Pinpoint the cell where the given text exists, returning its [X, Y] midpoint coordinate. 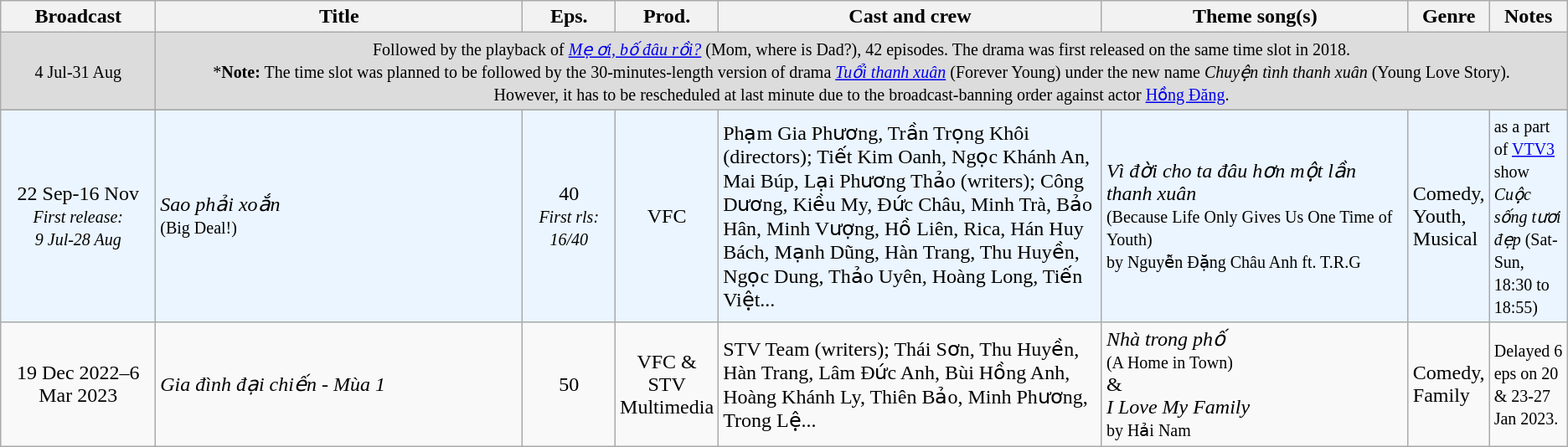
4 Jul-31 Aug [79, 71]
Nhà trong phố(A Home in Town)&I Love My Familyby Hải Nam [1255, 384]
Eps. [570, 17]
VFC & STV Multimedia [667, 384]
STV Team (writers); Thái Sơn, Thu Huyền, Hàn Trang, Lâm Đức Anh, Bùi Hồng Anh, Hoàng Khánh Ly, Thiên Bảo, Minh Phương, Trong Lệ... [910, 384]
Comedy, Family [1449, 384]
40First rls:16/40 [570, 216]
Theme song(s) [1255, 17]
Gia đình đại chiến - Mùa 1 [339, 384]
50 [570, 384]
Broadcast [79, 17]
as a part of VTV3 show Cuộc sống tươi đẹp (Sat-Sun, 18:30 to 18:55) [1528, 216]
22 Sep-16 NovFirst release:9 Jul-28 Aug [79, 216]
Title [339, 17]
Sao phải xoắn (Big Deal!) [339, 216]
Cast and crew [910, 17]
Delayed 6 eps on 20 & 23-27 Jan 2023. [1528, 384]
Prod. [667, 17]
VFC [667, 216]
19 Dec 2022–6 Mar 2023 [79, 384]
Notes [1528, 17]
Vì đời cho ta đâu hơn một lần thanh xuân(Because Life Only Gives Us One Time of Youth)by Nguyễn Đặng Châu Anh ft. T.R.G [1255, 216]
Genre [1449, 17]
Comedy, Youth, Musical [1449, 216]
